Provide the (x, y) coordinate of the cell's center where the given text is located.  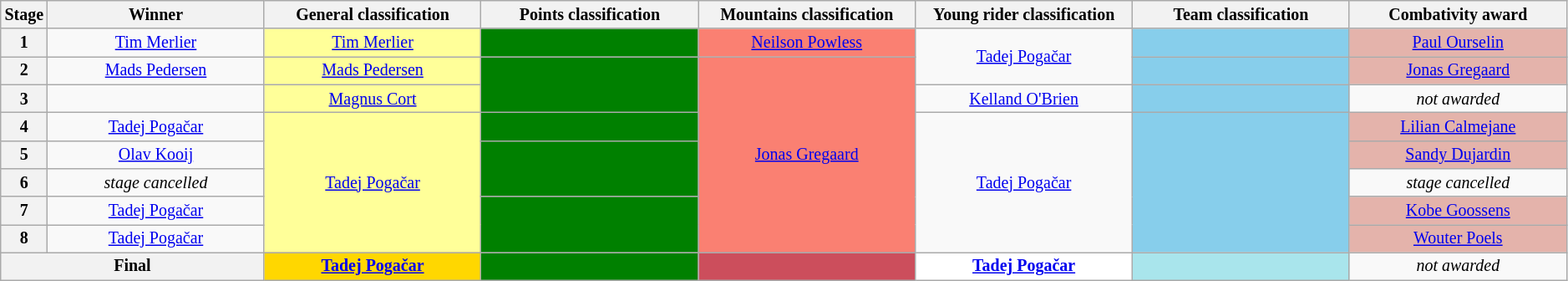
Combativity award (1458, 15)
3 (24, 99)
7 (24, 211)
Paul Ourselin (1458, 43)
5 (24, 154)
6 (24, 182)
Wouter Poels (1458, 239)
Kobe Goossens (1458, 211)
2 (24, 70)
Kelland O'Brien (1024, 99)
Points classification (590, 15)
4 (24, 127)
Young rider classification (1024, 15)
Winner (155, 15)
8 (24, 239)
Sandy Dujardin (1458, 154)
Olav Kooij (155, 154)
General classification (373, 15)
Stage (24, 15)
Magnus Cort (373, 99)
Mountains classification (807, 15)
Team classification (1241, 15)
1 (24, 43)
Lilian Calmejane (1458, 127)
Neilson Powless (807, 43)
Final (132, 266)
